Return the [X, Y] coordinate for the center point of the cell that contains the specified text.  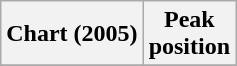
Chart (2005) [72, 34]
Peakposition [189, 34]
